Return [x, y] of the center of cell containing provided text 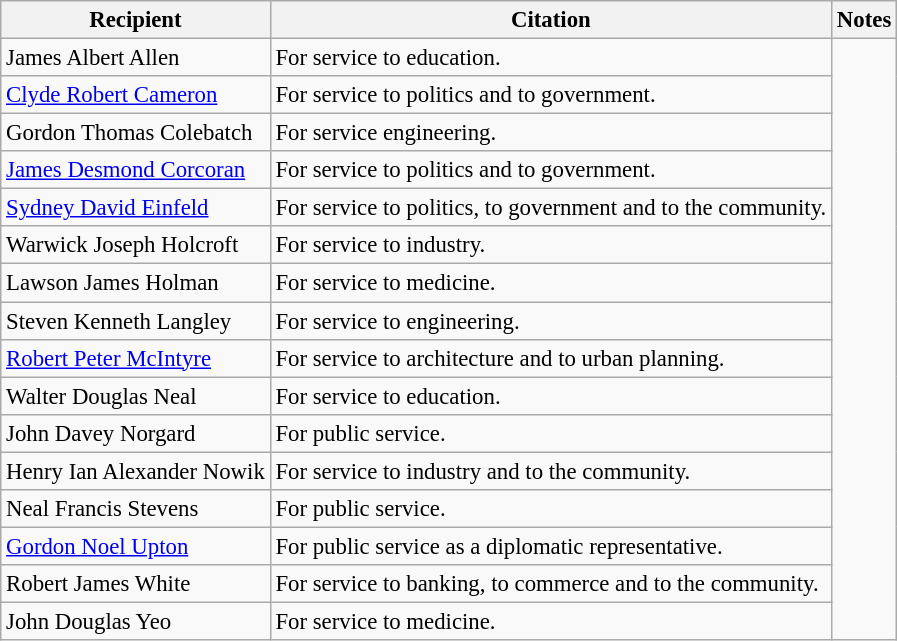
Walter Douglas Neal [136, 396]
James Desmond Corcoran [136, 170]
Sydney David Einfeld [136, 208]
Henry Ian Alexander Nowik [136, 471]
For service to industry and to the community. [550, 471]
Notes [864, 20]
Gordon Noel Upton [136, 546]
Lawson James Holman [136, 283]
Recipient [136, 20]
For public service as a diplomatic representative. [550, 546]
Warwick Joseph Holcroft [136, 245]
For service to architecture and to urban planning. [550, 358]
John Davey Norgard [136, 433]
For service to politics, to government and to the community. [550, 208]
Citation [550, 20]
For service to industry. [550, 245]
For service engineering. [550, 133]
Robert James White [136, 584]
Gordon Thomas Colebatch [136, 133]
Clyde Robert Cameron [136, 95]
For service to banking, to commerce and to the community. [550, 584]
For service to engineering. [550, 321]
Robert Peter McIntyre [136, 358]
John Douglas Yeo [136, 621]
Steven Kenneth Langley [136, 321]
James Albert Allen [136, 58]
Neal Francis Stevens [136, 509]
